Locate the cell with the specified text and output its (X, Y) center coordinate. 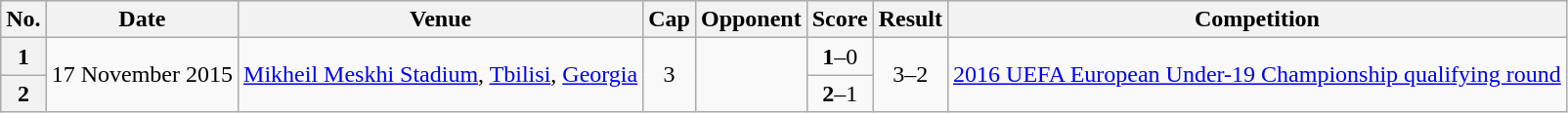
2–1 (840, 94)
17 November 2015 (142, 75)
Opponent (751, 19)
1 (23, 56)
2 (23, 94)
Date (142, 19)
Score (840, 19)
No. (23, 19)
1–0 (840, 56)
Venue (441, 19)
3–2 (910, 75)
3 (670, 75)
Competition (1257, 19)
Result (910, 19)
Mikheil Meskhi Stadium, Tbilisi, Georgia (441, 75)
2016 UEFA European Under-19 Championship qualifying round (1257, 75)
Cap (670, 19)
